Search for the cell housing the specified text and yield its [X, Y] center coordinate. 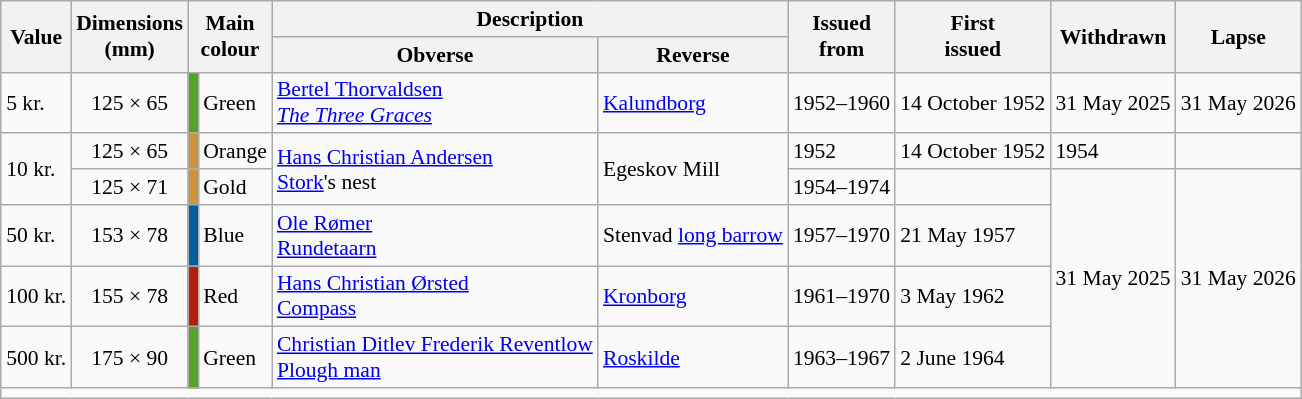
Value [36, 36]
100 kr. [36, 296]
Roskilde [693, 358]
Hans Christian ØrstedCompass [435, 296]
155 × 78 [130, 296]
Obverse [435, 54]
Red [235, 296]
Issuedfrom [842, 36]
Lapse [1238, 36]
10 kr. [36, 168]
50 kr. [36, 234]
2 June 1964 [972, 358]
Dimensions(mm) [130, 36]
1952 [842, 151]
1954–1974 [842, 187]
5 kr. [36, 102]
500 kr. [36, 358]
Kronborg [693, 296]
153 × 78 [130, 234]
Bertel ThorvaldsenThe Three Graces [435, 102]
175 × 90 [130, 358]
1957–1970 [842, 234]
Withdrawn [1112, 36]
Gold [235, 187]
Maincolour [230, 36]
Description [530, 19]
Stenvad long barrow [693, 234]
3 May 1962 [972, 296]
1954 [1112, 151]
Kalundborg [693, 102]
Firstissued [972, 36]
Hans Christian AndersenStork's nest [435, 168]
125 × 71 [130, 187]
Reverse [693, 54]
1963–1967 [842, 358]
Orange [235, 151]
1952–1960 [842, 102]
21 May 1957 [972, 234]
Ole RømerRundetaarn [435, 234]
Blue [235, 234]
1961–1970 [842, 296]
Christian Ditlev Frederik ReventlowPlough man [435, 358]
Egeskov Mill [693, 168]
